From the cell containing the given text, extract its center point as (X, Y) coordinate. 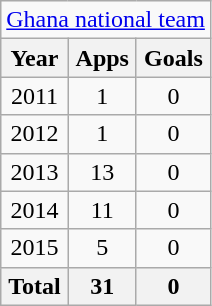
2012 (34, 134)
2011 (34, 96)
Goals (173, 58)
31 (102, 286)
11 (102, 210)
13 (102, 172)
Apps (102, 58)
Year (34, 58)
Ghana national team (106, 20)
Total (34, 286)
5 (102, 248)
2013 (34, 172)
2015 (34, 248)
2014 (34, 210)
